Capture the cell that displays the provided text and extract its (X, Y) central coordinate. 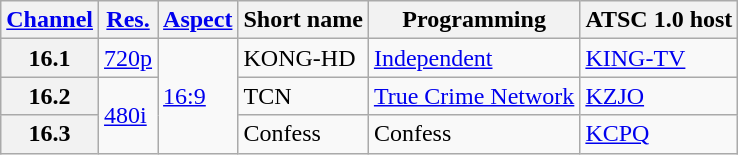
Short name (303, 20)
Independent (474, 58)
ATSC 1.0 host (659, 20)
16:9 (198, 96)
Aspect (198, 20)
Res. (128, 20)
KONG-HD (303, 58)
Channel (50, 20)
True Crime Network (474, 96)
KING-TV (659, 58)
KCPQ (659, 134)
Programming (474, 20)
16.2 (50, 96)
KZJO (659, 96)
16.1 (50, 58)
TCN (303, 96)
16.3 (50, 134)
720p (128, 58)
480i (128, 115)
